Locate the cell with the specified text and output its (X, Y) center coordinate. 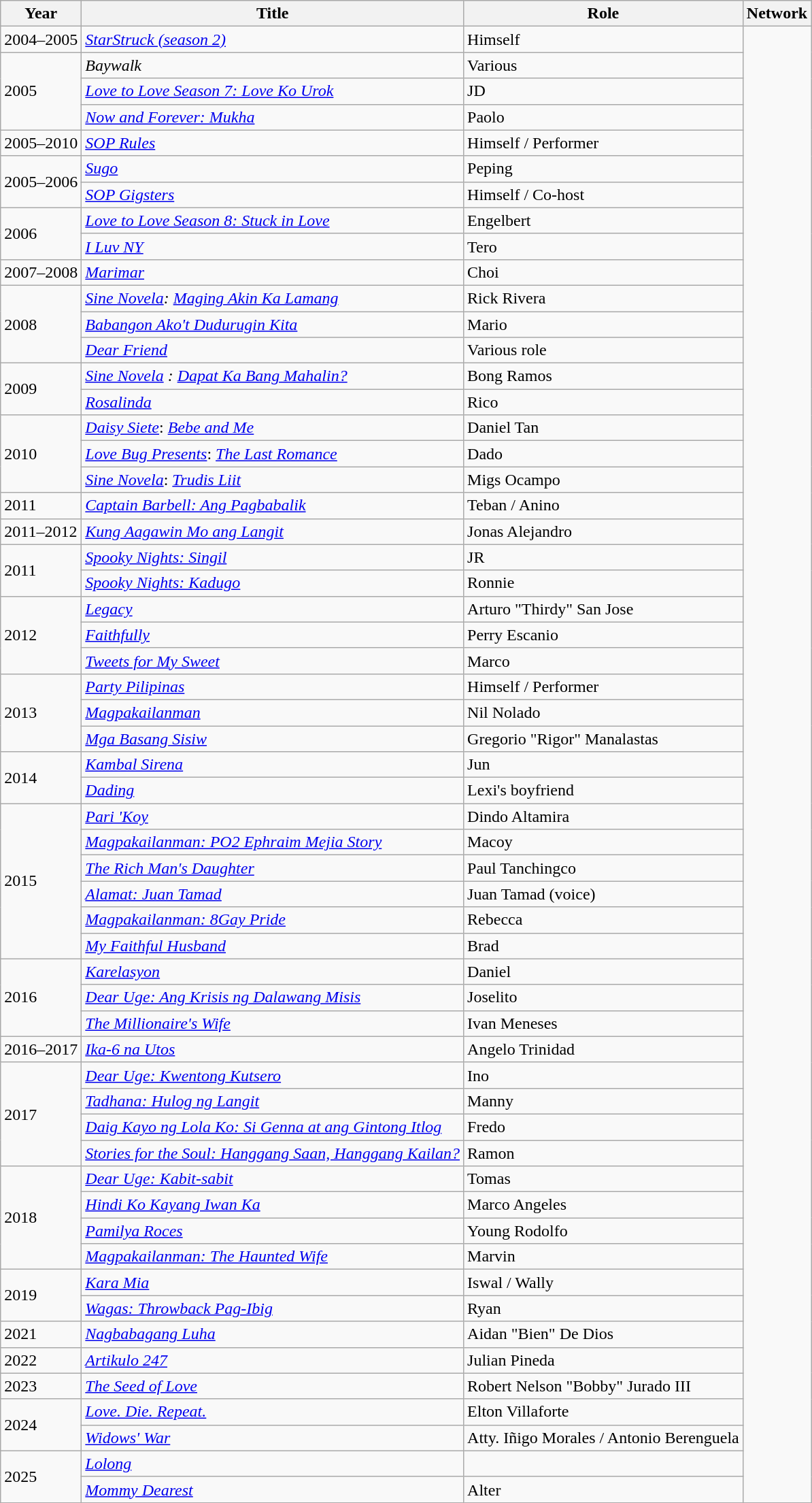
Dading (273, 791)
Dear Friend (273, 350)
Various role (604, 350)
2013 (41, 712)
2016–2017 (41, 1049)
Jun (604, 765)
Marvin (604, 1257)
Himself / Co-host (604, 195)
Paul Tanchingco (604, 868)
Ryan (604, 1308)
Perry Escanio (604, 635)
Magpakailanman: 8Gay Pride (273, 920)
Dindo Altamira (604, 816)
Now and Forever: Mukha (273, 117)
Spooky Nights: Kadugo (273, 583)
Elton Villaforte (604, 1412)
The Millionaire's Wife (273, 1023)
Dado (604, 454)
Aidan "Bien" De Dios (604, 1334)
Ramon (604, 1153)
2019 (41, 1295)
Marco Angeles (604, 1205)
Mga Basang Sisiw (273, 738)
Various (604, 65)
StarStruck (season 2) (273, 39)
Nil Nolado (604, 712)
Rick Rivera (604, 298)
Rosalinda (273, 402)
Peping (604, 169)
2018 (41, 1218)
Faithfully (273, 635)
Brad (604, 946)
Daniel (604, 972)
Pamilya Roces (273, 1231)
Karelasyon (273, 972)
Pari 'Koy (273, 816)
Magpakailanman: The Haunted Wife (273, 1257)
2024 (41, 1425)
Rebecca (604, 920)
Arturo "Thirdy" San Jose (604, 609)
Love to Love Season 8: Stuck in Love (273, 220)
Mommy Dearest (273, 1489)
2022 (41, 1360)
2005–2010 (41, 143)
Magpakailanman (273, 712)
Kung Aagawin Mo ang Langit (273, 531)
SOP Rules (273, 143)
Teban / Anino (604, 506)
Tomas (604, 1179)
Ino (604, 1075)
Dear Uge: Kwentong Kutsero (273, 1075)
Daniel Tan (604, 428)
Tweets for My Sweet (273, 661)
Ronnie (604, 583)
2005–2006 (41, 182)
Dear Uge: Ang Krisis ng Dalawang Misis (273, 997)
Iswal / Wally (604, 1283)
Widows' War (273, 1438)
SOP Gigsters (273, 195)
2021 (41, 1334)
Himself (604, 39)
2014 (41, 778)
2025 (41, 1476)
Alter (604, 1489)
Robert Nelson "Bobby" Jurado III (604, 1386)
Sine Novela: Maging Akin Ka Lamang (273, 298)
JD (604, 91)
Jonas Alejandro (604, 531)
Julian Pineda (604, 1360)
Magpakailanman: PO2 Ephraim Mejia Story (273, 842)
Marimar (273, 272)
2012 (41, 635)
Year (41, 14)
Angelo Trinidad (604, 1049)
Nagbabagang Luha (273, 1334)
2006 (41, 233)
2008 (41, 324)
Tadhana: Hulog ng Langit (273, 1101)
2015 (41, 881)
Joselito (604, 997)
Juan Tamad (voice) (604, 894)
Choi (604, 272)
I Luv NY (273, 246)
Party Pilipinas (273, 687)
JR (604, 557)
Daig Kayo ng Lola Ko: Si Genna at ang Gintong Itlog (273, 1127)
Alamat: Juan Tamad (273, 894)
Lexi's boyfriend (604, 791)
Sugo (273, 169)
Sine Novela : Dapat Ka Bang Mahalin? (273, 376)
Bong Ramos (604, 376)
Mario (604, 325)
Engelbert (604, 220)
Atty. Iñigo Morales / Antonio Berenguela (604, 1438)
Babangon Ako't Dudurugin Kita (273, 325)
Kambal Sirena (273, 765)
Lolong (273, 1464)
Fredo (604, 1127)
Dear Uge: Kabit-sabit (273, 1179)
The Seed of Love (273, 1386)
Kara Mia (273, 1283)
My Faithful Husband (273, 946)
Network (777, 14)
Paolo (604, 117)
2007–2008 (41, 272)
Rico (604, 402)
Hindi Ko Kayang Iwan Ka (273, 1205)
Ivan Meneses (604, 1023)
Love Bug Presents: The Last Romance (273, 454)
2023 (41, 1386)
Love. Die. Repeat. (273, 1412)
Ika-6 na Utos (273, 1049)
Love to Love Season 7: Love Ko Urok (273, 91)
Young Rodolfo (604, 1231)
Artikulo 247 (273, 1360)
2017 (41, 1114)
Wagas: Throwback Pag-Ibig (273, 1308)
Baywalk (273, 65)
Migs Ocampo (604, 480)
Stories for the Soul: Hanggang Saan, Hanggang Kailan? (273, 1153)
Daisy Siete: Bebe and Me (273, 428)
Macoy (604, 842)
Manny (604, 1101)
2004–2005 (41, 39)
2010 (41, 454)
Title (273, 14)
2009 (41, 389)
The Rich Man's Daughter (273, 868)
2011–2012 (41, 531)
2005 (41, 91)
Captain Barbell: Ang Pagbabalik (273, 506)
2016 (41, 997)
Tero (604, 246)
Gregorio "Rigor" Manalastas (604, 738)
Role (604, 14)
Marco (604, 661)
Spooky Nights: Singil (273, 557)
Sine Novela: Trudis Liit (273, 480)
Legacy (273, 609)
